Return the (x, y) coordinate for the center point of the cell that contains the specified text.  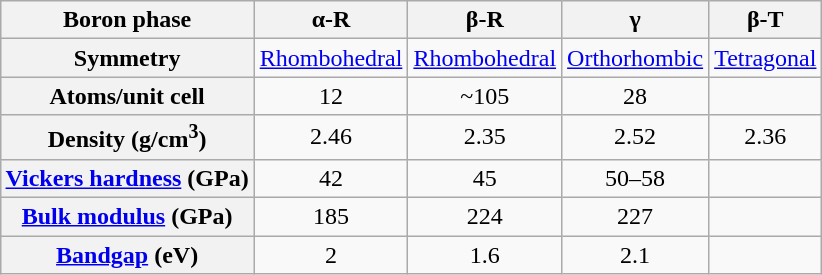
50–58 (636, 178)
2.46 (331, 138)
Bulk modulus (GPa) (127, 217)
Orthorhombic (636, 58)
185 (331, 217)
γ (636, 20)
β-R (485, 20)
2 (331, 255)
Atoms/unit cell (127, 96)
2.35 (485, 138)
~105 (485, 96)
1.6 (485, 255)
Density (g/cm3) (127, 138)
28 (636, 96)
224 (485, 217)
Bandgap (eV) (127, 255)
Boron phase (127, 20)
2.52 (636, 138)
β-T (766, 20)
45 (485, 178)
Tetragonal (766, 58)
Symmetry (127, 58)
12 (331, 96)
Vickers hardness (GPa) (127, 178)
42 (331, 178)
227 (636, 217)
α-R (331, 20)
2.1 (636, 255)
2.36 (766, 138)
